Locate the cell with the specified text and output its (x, y) center coordinate. 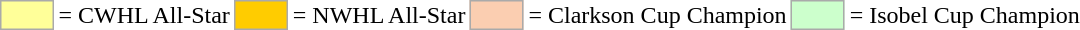
= Clarkson Cup Champion (658, 15)
= CWHL All-Star (144, 15)
= NWHL All-Star (379, 15)
